Return the [X, Y] coordinate for the center point of the cell that contains the specified text.  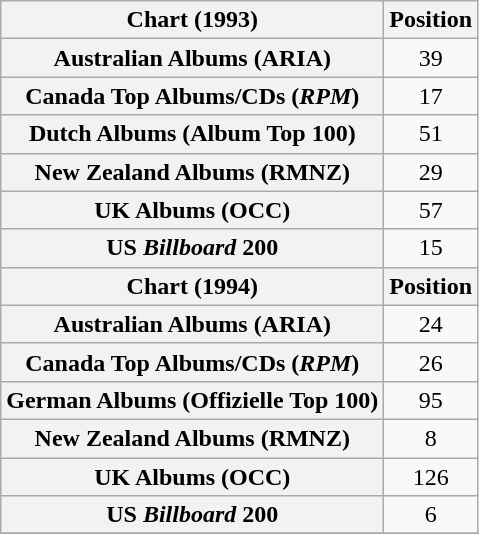
Chart (1993) [192, 20]
15 [431, 248]
Dutch Albums (Album Top 100) [192, 134]
57 [431, 210]
29 [431, 172]
126 [431, 477]
6 [431, 515]
17 [431, 96]
39 [431, 58]
95 [431, 400]
51 [431, 134]
8 [431, 438]
26 [431, 362]
German Albums (Offizielle Top 100) [192, 400]
Chart (1994) [192, 286]
24 [431, 324]
